Locate the cell with the specified text and output its (x, y) center coordinate. 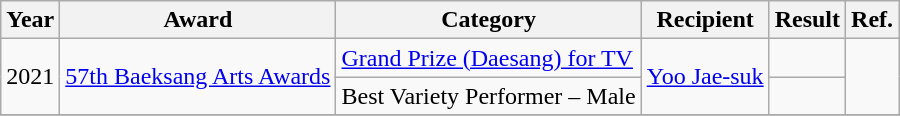
Recipient (705, 20)
Award (198, 20)
57th Baeksang Arts Awards (198, 77)
Year (30, 20)
Best Variety Performer – Male (488, 96)
Result (807, 20)
Grand Prize (Daesang) for TV (488, 58)
2021 (30, 77)
Category (488, 20)
Ref. (872, 20)
Yoo Jae-suk (705, 77)
